Provide the [x, y] coordinate of the cell's center where the given text is located.  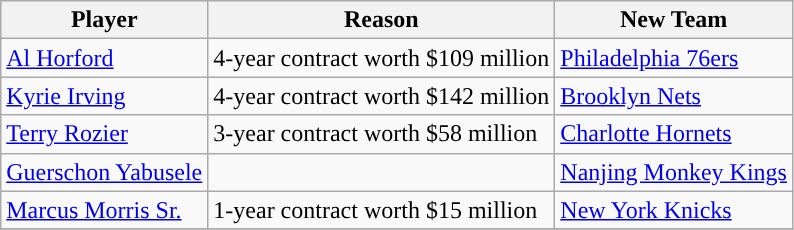
1-year contract worth $15 million [382, 210]
Philadelphia 76ers [674, 58]
3-year contract worth $58 million [382, 134]
Brooklyn Nets [674, 96]
Al Horford [104, 58]
4-year contract worth $109 million [382, 58]
Nanjing Monkey Kings [674, 172]
Reason [382, 20]
4-year contract worth $142 million [382, 96]
Kyrie Irving [104, 96]
Player [104, 20]
Marcus Morris Sr. [104, 210]
Terry Rozier [104, 134]
New York Knicks [674, 210]
Charlotte Hornets [674, 134]
New Team [674, 20]
Guerschon Yabusele [104, 172]
